Determine the (x, y) coordinate at the center of the cell enclosing the given text.  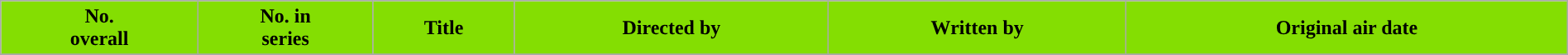
Directed by (672, 28)
Written by (978, 28)
Title (443, 28)
Original air date (1347, 28)
No.overall (99, 28)
No. inseries (285, 28)
